From the cell containing the given text, extract its center point as [X, Y] coordinate. 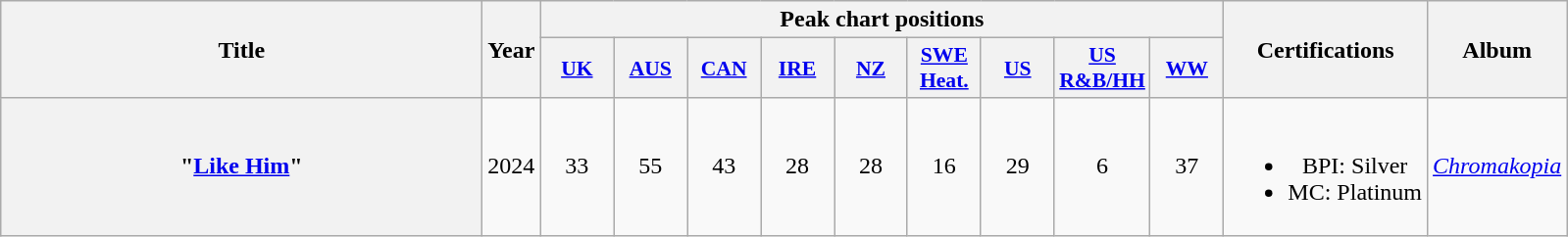
Certifications [1326, 49]
33 [577, 166]
6 [1102, 166]
WW [1187, 69]
IRE [798, 69]
Peak chart positions [883, 20]
37 [1187, 166]
Title [241, 49]
Chromakopia [1497, 166]
SWEHeat. [943, 69]
USR&B/HH [1102, 69]
43 [724, 166]
CAN [724, 69]
Album [1497, 49]
BPI: SilverMC: Platinum [1326, 166]
29 [1018, 166]
55 [651, 166]
16 [943, 166]
2024 [512, 166]
NZ [871, 69]
"Like Him" [241, 166]
Year [512, 49]
UK [577, 69]
AUS [651, 69]
US [1018, 69]
